Extract the [x, y] coordinate from the center of the cell holding the provided text.  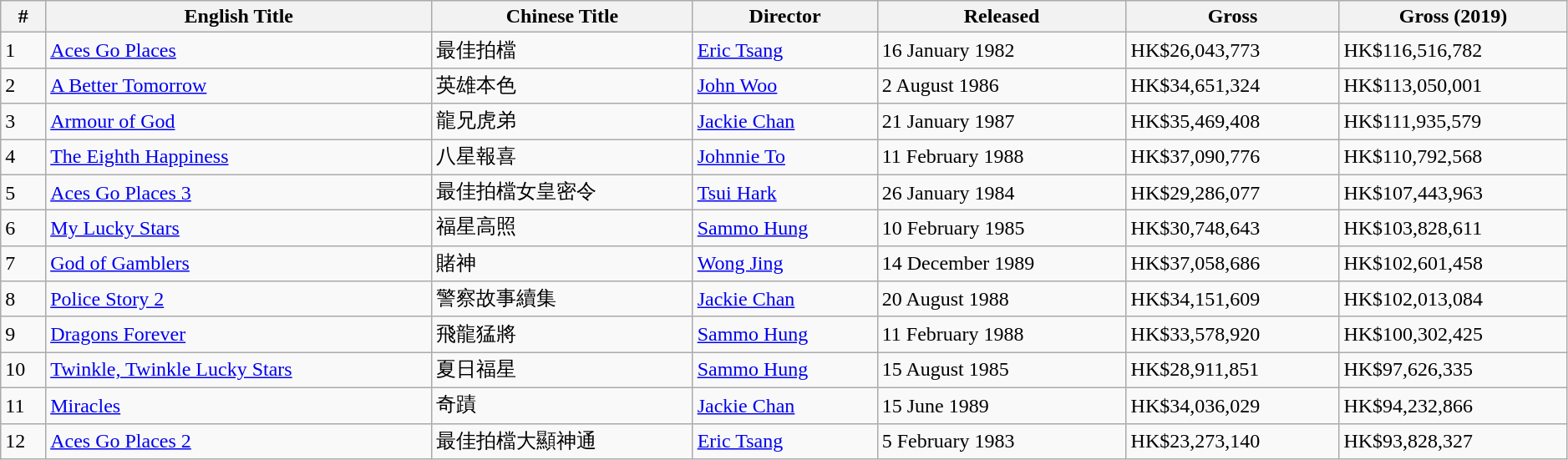
10 February 1985 [1002, 229]
HK$29,286,077 [1233, 192]
HK$103,828,611 [1454, 229]
6 [23, 229]
1 [23, 50]
Gross [1233, 17]
飛龍猛將 [562, 334]
HK$37,058,686 [1233, 264]
HK$113,050,001 [1454, 85]
HK$34,036,029 [1233, 406]
龍兄虎弟 [562, 122]
Twinkle, Twinkle Lucky Stars [239, 371]
HK$34,651,324 [1233, 85]
A Better Tomorrow [239, 85]
夏日福星 [562, 371]
15 June 1989 [1002, 406]
20 August 1988 [1002, 299]
HK$34,151,609 [1233, 299]
HK$107,443,963 [1454, 192]
Dragons Forever [239, 334]
9 [23, 334]
HK$110,792,568 [1454, 157]
八星報喜 [562, 157]
最佳拍檔 [562, 50]
Aces Go Places [239, 50]
HK$102,013,084 [1454, 299]
英雄本色 [562, 85]
3 [23, 122]
2 August 1986 [1002, 85]
最佳拍檔女皇密令 [562, 192]
HK$93,828,327 [1454, 441]
HK$37,090,776 [1233, 157]
HK$35,469,408 [1233, 122]
HK$23,273,140 [1233, 441]
Aces Go Places 3 [239, 192]
Johnnie To [785, 157]
15 August 1985 [1002, 371]
HK$97,626,335 [1454, 371]
The Eighth Happiness [239, 157]
奇蹟 [562, 406]
HK$30,748,643 [1233, 229]
7 [23, 264]
警察故事續集 [562, 299]
5 February 1983 [1002, 441]
26 January 1984 [1002, 192]
# [23, 17]
HK$102,601,458 [1454, 264]
12 [23, 441]
最佳拍檔大顯神通 [562, 441]
16 January 1982 [1002, 50]
14 December 1989 [1002, 264]
8 [23, 299]
Wong Jing [785, 264]
My Lucky Stars [239, 229]
English Title [239, 17]
God of Gamblers [239, 264]
HK$116,516,782 [1454, 50]
2 [23, 85]
HK$100,302,425 [1454, 334]
Police Story 2 [239, 299]
10 [23, 371]
Director [785, 17]
4 [23, 157]
Gross (2019) [1454, 17]
Armour of God [239, 122]
HK$94,232,866 [1454, 406]
John Woo [785, 85]
21 January 1987 [1002, 122]
HK$111,935,579 [1454, 122]
Miracles [239, 406]
HK$28,911,851 [1233, 371]
5 [23, 192]
Released [1002, 17]
福星高照 [562, 229]
Tsui Hark [785, 192]
HK$33,578,920 [1233, 334]
11 [23, 406]
HK$26,043,773 [1233, 50]
Aces Go Places 2 [239, 441]
賭神 [562, 264]
Chinese Title [562, 17]
